Identify which cell holds the provided text, then report its [x, y] central coordinate. 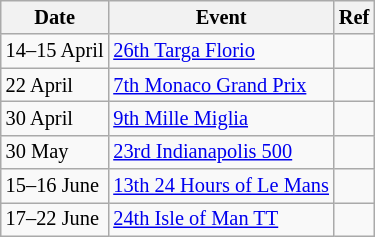
9th Mille Miglia [220, 118]
17–22 June [55, 219]
Ref [354, 17]
26th Targa Florio [220, 51]
Event [220, 17]
14–15 April [55, 51]
15–16 June [55, 186]
24th Isle of Man TT [220, 219]
Date [55, 17]
22 April [55, 85]
30 April [55, 118]
23rd Indianapolis 500 [220, 152]
30 May [55, 152]
13th 24 Hours of Le Mans [220, 186]
7th Monaco Grand Prix [220, 85]
